Scan for the cell matching the given text and deliver its (x, y) coordinate at center. 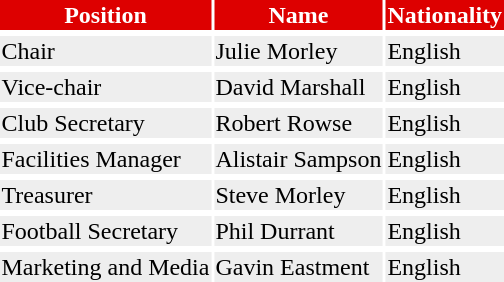
Facilities Manager (106, 159)
Football Secretary (106, 231)
Steve Morley (298, 195)
Vice-chair (106, 87)
Robert Rowse (298, 123)
Nationality (445, 15)
Chair (106, 51)
Phil Durrant (298, 231)
Alistair Sampson (298, 159)
Position (106, 15)
Gavin Eastment (298, 267)
Treasurer (106, 195)
David Marshall (298, 87)
Julie Morley (298, 51)
Name (298, 15)
Marketing and Media (106, 267)
Club Secretary (106, 123)
